For the text-containing cell, return its midpoint in [x, y] coordinate format. 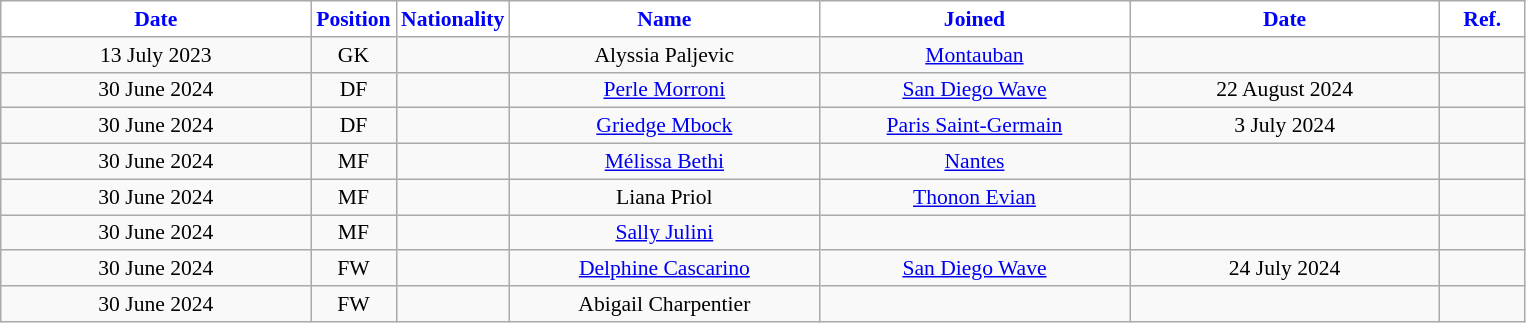
Griedge Mbock [664, 126]
GK [354, 55]
Perle Morroni [664, 90]
Thonon Evian [974, 197]
24 July 2024 [1285, 269]
Ref. [1482, 19]
13 July 2023 [156, 55]
Joined [974, 19]
Nationality [452, 19]
Sally Julini [664, 233]
Position [354, 19]
3 July 2024 [1285, 126]
Paris Saint-Germain [974, 126]
Montauban [974, 55]
Liana Priol [664, 197]
Nantes [974, 162]
Name [664, 19]
Alyssia Paljevic [664, 55]
22 August 2024 [1285, 90]
Mélissa Bethi [664, 162]
Abigail Charpentier [664, 304]
Delphine Cascarino [664, 269]
